Find where the given text appears and provide that cell's center as (x, y) coordinate. 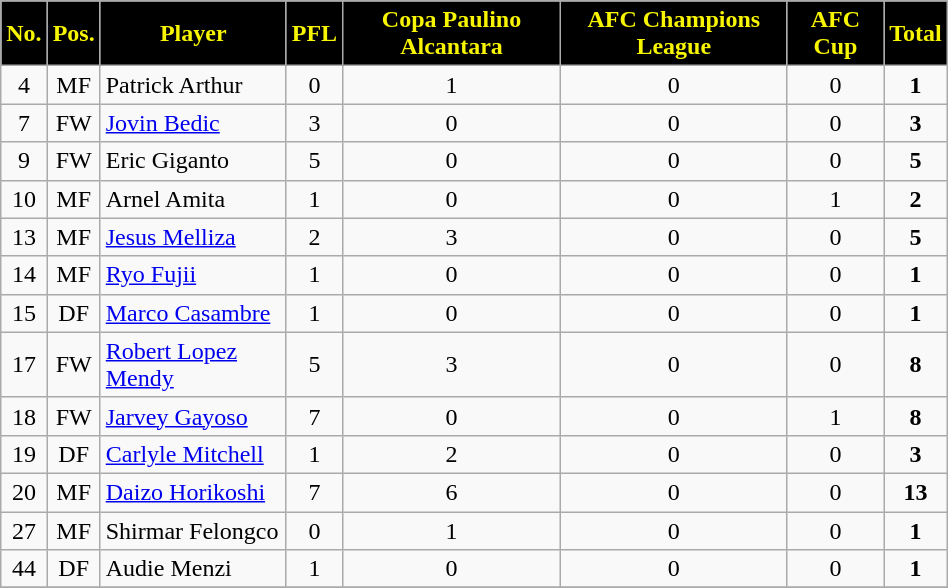
Arnel Amita (193, 199)
9 (24, 161)
Copa Paulino Alcantara (452, 34)
No. (24, 34)
Eric Giganto (193, 161)
Patrick Arthur (193, 85)
Audie Menzi (193, 569)
Pos. (74, 34)
Carlyle Mitchell (193, 454)
Player (193, 34)
19 (24, 454)
PFL (314, 34)
14 (24, 275)
Shirmar Felongco (193, 531)
10 (24, 199)
Daizo Horikoshi (193, 492)
18 (24, 416)
20 (24, 492)
15 (24, 313)
17 (24, 364)
Robert Lopez Mendy (193, 364)
6 (452, 492)
4 (24, 85)
44 (24, 569)
Total (916, 34)
Jesus Melliza (193, 237)
Ryo Fujii (193, 275)
27 (24, 531)
AFC Champions League (674, 34)
Jarvey Gayoso (193, 416)
Marco Casambre (193, 313)
Jovin Bedic (193, 123)
AFC Cup (836, 34)
